For the text-containing cell, return its midpoint in [x, y] coordinate format. 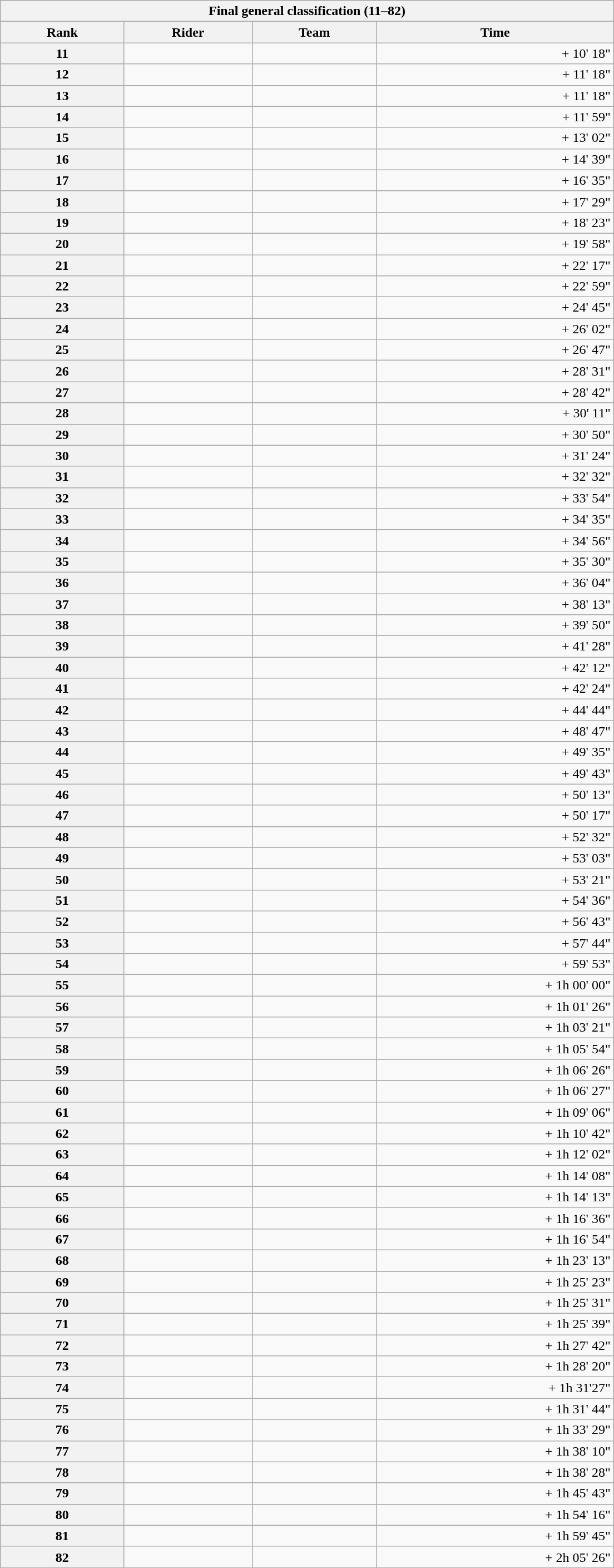
23 [62, 308]
37 [62, 604]
65 [62, 1197]
+ 11' 59" [495, 117]
+ 1h 38' 10" [495, 1451]
41 [62, 689]
+ 52' 32" [495, 837]
81 [62, 1536]
44 [62, 752]
+ 1h 05' 54" [495, 1049]
12 [62, 75]
35 [62, 561]
54 [62, 964]
+ 1h 33' 29" [495, 1430]
+ 1h 31' 44" [495, 1409]
26 [62, 371]
+ 28' 31" [495, 371]
45 [62, 773]
11 [62, 53]
Final general classification (11–82) [307, 11]
47 [62, 816]
71 [62, 1324]
+ 48' 47" [495, 731]
+ 16' 35" [495, 180]
75 [62, 1409]
49 [62, 858]
53 [62, 943]
+ 35' 30" [495, 561]
30 [62, 456]
31 [62, 477]
+ 13' 02" [495, 138]
24 [62, 329]
+ 14' 39" [495, 159]
+ 1h 25' 31" [495, 1303]
13 [62, 96]
36 [62, 583]
+ 39' 50" [495, 625]
43 [62, 731]
+ 1h 14' 08" [495, 1176]
38 [62, 625]
+ 1h 16' 54" [495, 1239]
25 [62, 350]
14 [62, 117]
50 [62, 879]
+ 31' 24" [495, 456]
34 [62, 540]
79 [62, 1493]
29 [62, 435]
+ 1h 03' 21" [495, 1028]
+ 1h 25' 39" [495, 1324]
40 [62, 668]
73 [62, 1367]
74 [62, 1388]
21 [62, 265]
+ 26' 47" [495, 350]
+ 1h 59' 45" [495, 1536]
+ 36' 04" [495, 583]
+ 30' 50" [495, 435]
80 [62, 1515]
+ 1h 23' 13" [495, 1260]
+ 1h 00' 00" [495, 985]
+ 57' 44" [495, 943]
77 [62, 1451]
+ 24' 45" [495, 308]
+ 1h 12' 02" [495, 1155]
+ 1h 28' 20" [495, 1367]
67 [62, 1239]
+ 17' 29" [495, 201]
33 [62, 519]
39 [62, 647]
60 [62, 1091]
+ 44' 44" [495, 710]
+ 42' 24" [495, 689]
64 [62, 1176]
+ 42' 12" [495, 668]
+ 1h 25' 23" [495, 1281]
+ 1h 27' 42" [495, 1345]
Rider [188, 32]
+ 1h 54' 16" [495, 1515]
57 [62, 1028]
+ 56' 43" [495, 921]
+ 1h 14' 13" [495, 1197]
20 [62, 244]
+ 19' 58" [495, 244]
66 [62, 1218]
+ 22' 17" [495, 265]
+ 28' 42" [495, 392]
Time [495, 32]
+ 1h 31'27" [495, 1388]
16 [62, 159]
62 [62, 1133]
+ 38' 13" [495, 604]
55 [62, 985]
72 [62, 1345]
28 [62, 413]
+ 34' 35" [495, 519]
+ 34' 56" [495, 540]
+ 33' 54" [495, 498]
+ 1h 38' 28" [495, 1472]
68 [62, 1260]
17 [62, 180]
70 [62, 1303]
+ 26' 02" [495, 329]
+ 10' 18" [495, 53]
48 [62, 837]
63 [62, 1155]
58 [62, 1049]
+ 2h 05' 26" [495, 1557]
+ 1h 09' 06" [495, 1112]
18 [62, 201]
46 [62, 795]
32 [62, 498]
42 [62, 710]
78 [62, 1472]
+ 59' 53" [495, 964]
Team [315, 32]
+ 1h 01' 26" [495, 1007]
69 [62, 1281]
59 [62, 1070]
15 [62, 138]
+ 54' 36" [495, 900]
56 [62, 1007]
61 [62, 1112]
+ 30' 11" [495, 413]
27 [62, 392]
+ 49' 43" [495, 773]
+ 32' 32" [495, 477]
52 [62, 921]
76 [62, 1430]
+ 1h 10' 42" [495, 1133]
22 [62, 287]
+ 18' 23" [495, 223]
+ 50' 13" [495, 795]
+ 22' 59" [495, 287]
+ 1h 06' 26" [495, 1070]
+ 49' 35" [495, 752]
19 [62, 223]
+ 1h 45' 43" [495, 1493]
+ 50' 17" [495, 816]
Rank [62, 32]
+ 1h 16' 36" [495, 1218]
+ 53' 21" [495, 879]
+ 53' 03" [495, 858]
+ 1h 06' 27" [495, 1091]
+ 41' 28" [495, 647]
82 [62, 1557]
51 [62, 900]
